Detect which cell encompasses the target text, then output its (X, Y) center coordinate. 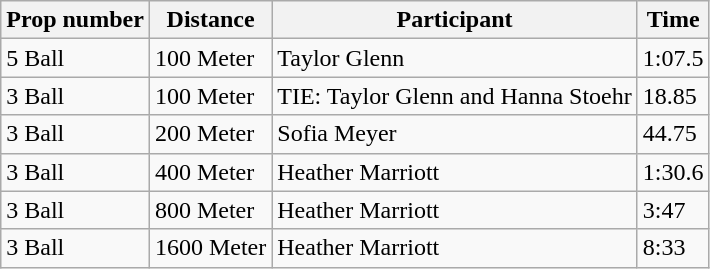
8:33 (673, 248)
400 Meter (210, 172)
Taylor Glenn (455, 58)
Participant (455, 20)
44.75 (673, 134)
200 Meter (210, 134)
Sofia Meyer (455, 134)
TIE: Taylor Glenn and Hanna Stoehr (455, 96)
1600 Meter (210, 248)
1:07.5 (673, 58)
Prop number (76, 20)
800 Meter (210, 210)
Distance (210, 20)
5 Ball (76, 58)
3:47 (673, 210)
Time (673, 20)
1:30.6 (673, 172)
18.85 (673, 96)
